For the text-containing cell, return its midpoint in [x, y] coordinate format. 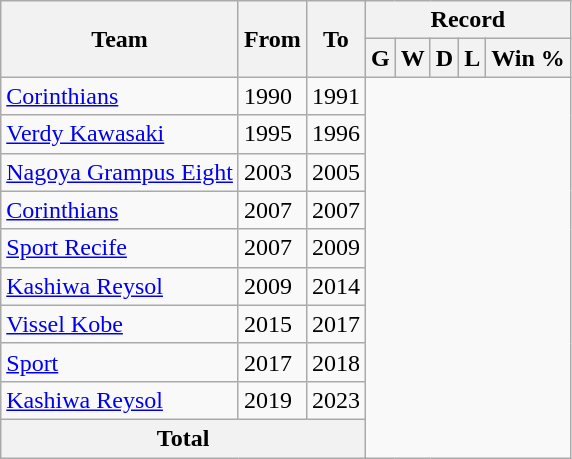
Verdy Kawasaki [120, 134]
Total [184, 438]
1995 [272, 134]
1990 [272, 96]
W [412, 58]
1991 [336, 96]
Nagoya Grampus Eight [120, 172]
Sport Recife [120, 248]
Vissel Kobe [120, 324]
2005 [336, 172]
Sport [120, 362]
1996 [336, 134]
2018 [336, 362]
Win % [528, 58]
To [336, 39]
2023 [336, 400]
2014 [336, 286]
D [444, 58]
Team [120, 39]
L [472, 58]
2003 [272, 172]
Record [468, 20]
2015 [272, 324]
G [380, 58]
2019 [272, 400]
From [272, 39]
